Provide the (x, y) coordinate of the cell's center where the given text is located.  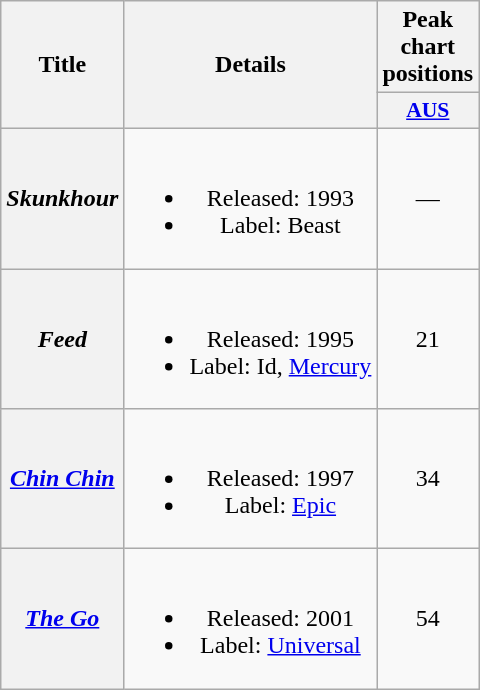
Title (62, 65)
Skunkhour (62, 198)
Details (250, 65)
Released: 2001Label: Universal (250, 619)
Released: 1997Label: Epic (250, 479)
54 (428, 619)
34 (428, 479)
The Go (62, 619)
Feed (62, 338)
— (428, 198)
Released: 1993Label: Beast (250, 198)
Released: 1995Label: Id, Mercury (250, 338)
21 (428, 338)
Peak chart positions (428, 47)
AUS (428, 111)
Chin Chin (62, 479)
